Search for the cell housing the specified text and yield its (x, y) center coordinate. 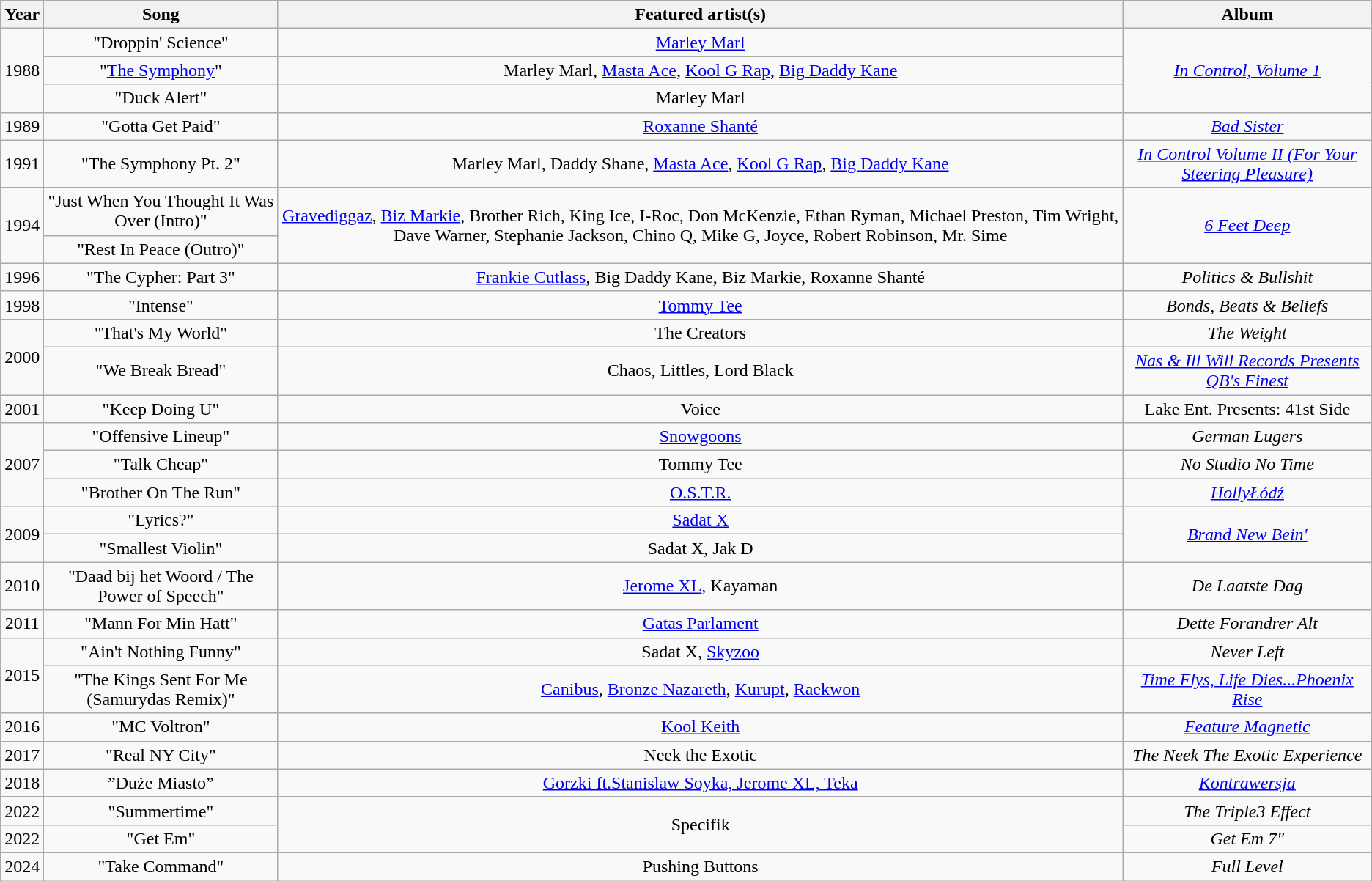
Lake Ent. Presents: 41st Side (1247, 408)
"Gotta Get Paid" (161, 126)
2011 (22, 624)
Never Left (1247, 652)
Jerome XL, Kayaman (701, 586)
1991 (22, 164)
Year (22, 15)
2017 (22, 755)
Nas & Ill Will Records Presents QB's Finest (1247, 371)
2000 (22, 356)
Kontrawersja (1247, 783)
1988 (22, 70)
Album (1247, 15)
Specifik (701, 825)
No Studio No Time (1247, 465)
2010 (22, 586)
”Duże Miasto” (161, 783)
1989 (22, 126)
"Real NY City" (161, 755)
"Just When You Thought It Was Over (Intro)" (161, 211)
"Offensive Lineup" (161, 437)
Marley Marl, Daddy Shane, Masta Ace, Kool G Rap, Big Daddy Kane (701, 164)
"Get Em" (161, 838)
HollyŁódź (1247, 493)
"The Symphony Pt. 2" (161, 164)
Full Level (1247, 866)
The Triple3 Effect (1247, 811)
Roxanne Shanté (701, 126)
Brand New Bein' (1247, 534)
1996 (22, 277)
Sadat X, Jak D (701, 548)
2001 (22, 408)
Gorzki ft.Stanislaw Soyka, Jerome XL, Teka (701, 783)
"Intense" (161, 305)
The Neek The Exotic Experience (1247, 755)
Bonds, Beats & Beliefs (1247, 305)
1994 (22, 226)
"MC Voltron" (161, 727)
Gatas Parlament (701, 624)
Get Em 7" (1247, 838)
"Ain't Nothing Funny" (161, 652)
De Laatste Dag (1247, 586)
"Brother On The Run" (161, 493)
Chaos, Littles, Lord Black (701, 371)
"The Cypher: Part 3" (161, 277)
"Duck Alert" (161, 98)
Frankie Cutlass, Big Daddy Kane, Biz Markie, Roxanne Shanté (701, 277)
"Talk Cheap" (161, 465)
The Creators (701, 333)
"Daad bij het Woord / The Power of Speech" (161, 586)
Dette Forandrer Alt (1247, 624)
2015 (22, 676)
"That's My World" (161, 333)
2009 (22, 534)
"Mann For Min Hatt" (161, 624)
Time Flys, Life Dies...Phoenix Rise (1247, 689)
O.S.T.R. (701, 493)
Voice (701, 408)
Featured artist(s) (701, 15)
Pushing Buttons (701, 866)
In Control, Volume 1 (1247, 70)
"The Kings Sent For Me (Samurydas Remix)" (161, 689)
Kool Keith (701, 727)
In Control Volume II (For Your Steering Pleasure) (1247, 164)
Neek the Exotic (701, 755)
Canibus, Bronze Nazareth, Kurupt, Raekwon (701, 689)
1998 (22, 305)
"Take Command" (161, 866)
"Droppin' Science" (161, 43)
2016 (22, 727)
6 Feet Deep (1247, 226)
"Keep Doing U" (161, 408)
Bad Sister (1247, 126)
2007 (22, 465)
Sadat X, Skyzoo (701, 652)
Marley Marl, Masta Ace, Kool G Rap, Big Daddy Kane (701, 70)
German Lugers (1247, 437)
Snowgoons (701, 437)
"Rest In Peace (Outro)" (161, 249)
2018 (22, 783)
The Weight (1247, 333)
Feature Magnetic (1247, 727)
Politics & Bullshit (1247, 277)
"The Symphony" (161, 70)
Song (161, 15)
2024 (22, 866)
"We Break Bread" (161, 371)
"Summertime" (161, 811)
Sadat X (701, 520)
"Smallest Violin" (161, 548)
"Lyrics?" (161, 520)
